Extract the [x, y] coordinate from the center of the cell holding the provided text.  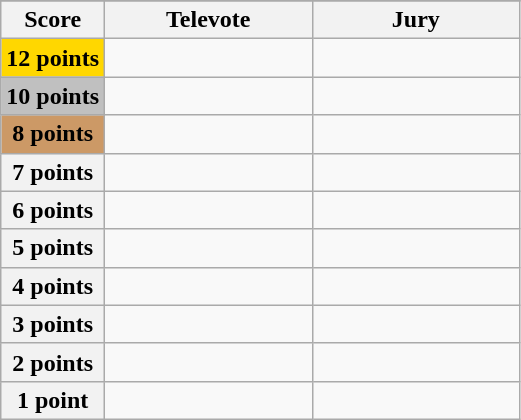
Score [53, 20]
Televote [209, 20]
8 points [53, 134]
Jury [416, 20]
12 points [53, 58]
1 point [53, 400]
7 points [53, 172]
3 points [53, 324]
4 points [53, 286]
5 points [53, 248]
2 points [53, 362]
10 points [53, 96]
6 points [53, 210]
